Search for the cell housing the specified text and yield its (X, Y) center coordinate. 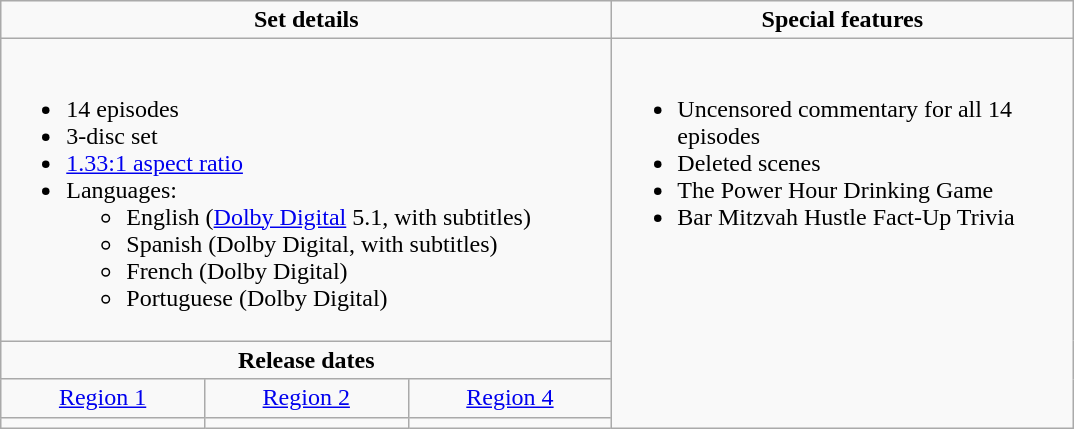
Region 2 (306, 398)
Special features (842, 20)
Release dates (306, 360)
Set details (306, 20)
Uncensored commentary for all 14 episodesDeleted scenesThe Power Hour Drinking GameBar Mitzvah Hustle Fact-Up Trivia (842, 234)
Region 1 (103, 398)
Region 4 (510, 398)
